Search for the cell housing the specified text and yield its [X, Y] center coordinate. 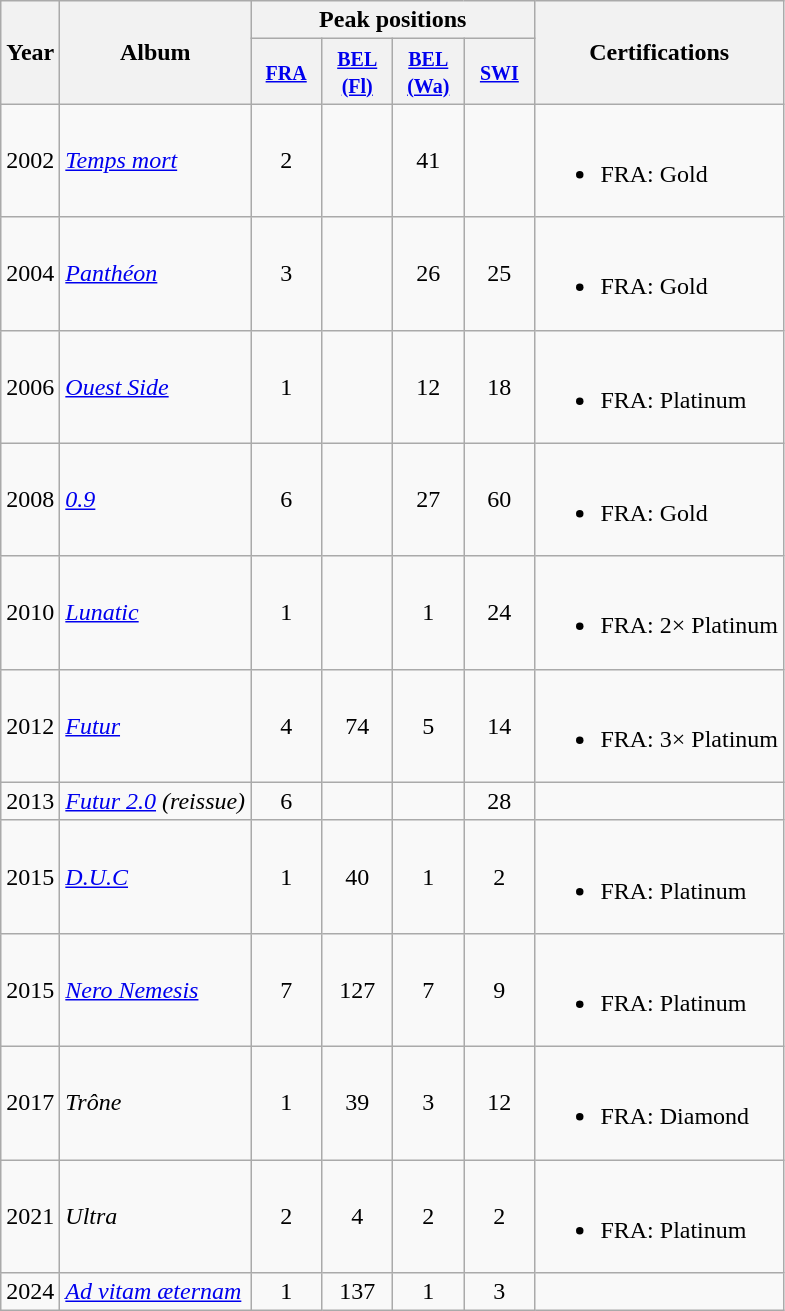
Peak positions [393, 20]
14 [500, 726]
2008 [30, 500]
Trône [156, 1102]
25 [500, 274]
Ad vitam æternam [156, 1292]
27 [428, 500]
2017 [30, 1102]
28 [500, 801]
Lunatic [156, 612]
24 [500, 612]
FRA: 3× Platinum [660, 726]
SWI [500, 72]
FRA: 2× Platinum [660, 612]
2013 [30, 801]
Panthéon [156, 274]
Futur [156, 726]
Futur 2.0 (reissue) [156, 801]
2004 [30, 274]
Album [156, 52]
2021 [30, 1216]
2024 [30, 1292]
26 [428, 274]
40 [358, 876]
Year [30, 52]
2012 [30, 726]
137 [358, 1292]
127 [358, 990]
18 [500, 386]
74 [358, 726]
Ouest Side [156, 386]
2010 [30, 612]
5 [428, 726]
60 [500, 500]
FRA: Diamond [660, 1102]
Nero Nemesis [156, 990]
39 [358, 1102]
BEL(Wa) [428, 72]
41 [428, 160]
0.9 [156, 500]
FRA [286, 72]
D.U.C [156, 876]
Temps mort [156, 160]
2002 [30, 160]
Certifications [660, 52]
9 [500, 990]
Ultra [156, 1216]
BEL(Fl) [358, 72]
2006 [30, 386]
